Determine the (X, Y) coordinate at the center of the cell enclosing the given text.  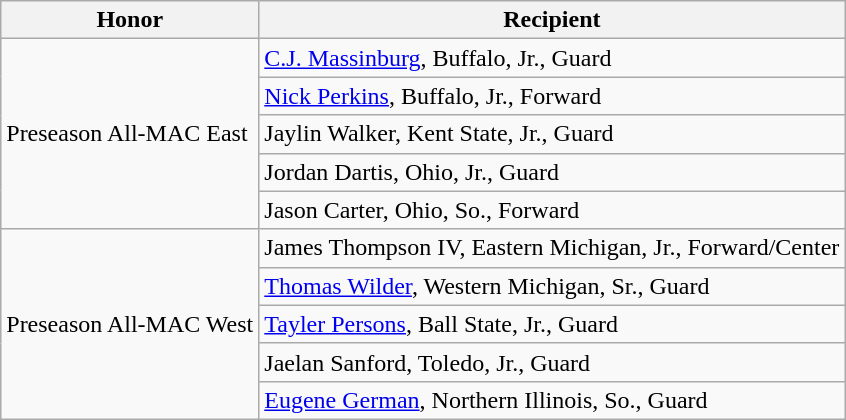
Preseason All-MAC East (130, 134)
Honor (130, 20)
Tayler Persons, Ball State, Jr., Guard (552, 324)
Preseason All-MAC West (130, 324)
Jaelan Sanford, Toledo, Jr., Guard (552, 362)
Jaylin Walker, Kent State, Jr., Guard (552, 134)
Jordan Dartis, Ohio, Jr., Guard (552, 172)
Eugene German, Northern Illinois, So., Guard (552, 400)
James Thompson IV, Eastern Michigan, Jr., Forward/Center (552, 248)
C.J. Massinburg, Buffalo, Jr., Guard (552, 58)
Nick Perkins, Buffalo, Jr., Forward (552, 96)
Recipient (552, 20)
Thomas Wilder, Western Michigan, Sr., Guard (552, 286)
Jason Carter, Ohio, So., Forward (552, 210)
